Return the (x, y) coordinate for the center point of the cell that contains the specified text.  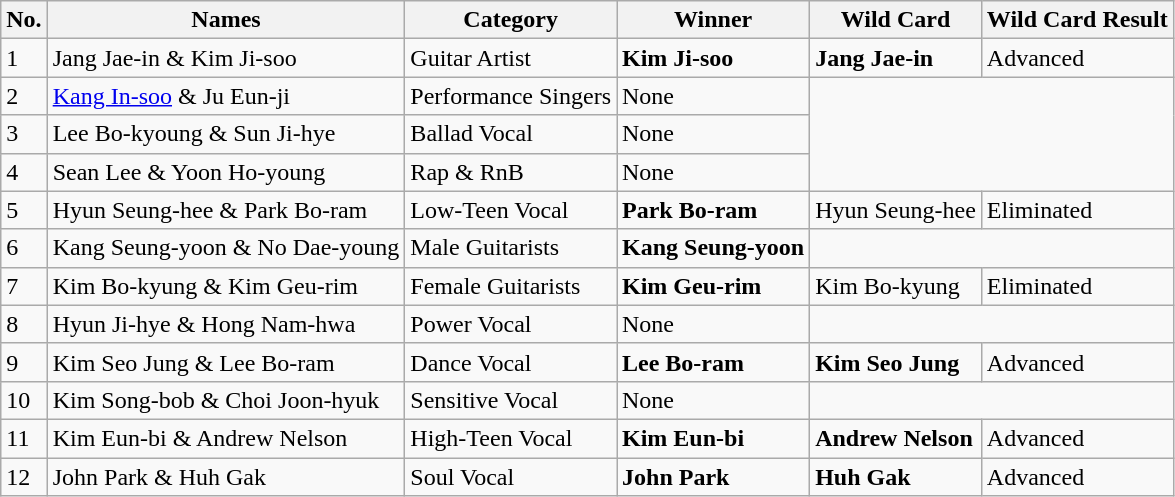
Hyun Ji-hye & Hong Nam-hwa (226, 324)
Male Guitarists (511, 248)
Jang Jae-in (896, 58)
9 (24, 362)
Hyun Seung-hee (896, 210)
Names (226, 20)
Rap & RnB (511, 172)
7 (24, 286)
John Park & Huh Gak (226, 477)
8 (24, 324)
Sean Lee & Yoon Ho-young (226, 172)
Wild Card (896, 20)
3 (24, 134)
12 (24, 477)
4 (24, 172)
High-Teen Vocal (511, 438)
Kang Seung-yoon & No Dae-young (226, 248)
Kim Seo Jung (896, 362)
No. (24, 20)
Kim Ji-soo (712, 58)
Kim Eun-bi & Andrew Nelson (226, 438)
Jang Jae-in & Kim Ji-soo (226, 58)
Kang In-soo & Ju Eun-ji (226, 96)
5 (24, 210)
Kang Seung-yoon (712, 248)
Wild Card Result (1077, 20)
Dance Vocal (511, 362)
Hyun Seung-hee & Park Bo-ram (226, 210)
1 (24, 58)
Power Vocal (511, 324)
Guitar Artist (511, 58)
Kim Geu-rim (712, 286)
11 (24, 438)
2 (24, 96)
Andrew Nelson (896, 438)
Kim Bo-kyung & Kim Geu-rim (226, 286)
Category (511, 20)
Performance Singers (511, 96)
Lee Bo-kyoung & Sun Ji-hye (226, 134)
Low-Teen Vocal (511, 210)
Kim Song-bob & Choi Joon-hyuk (226, 400)
Female Guitarists (511, 286)
Kim Seo Jung & Lee Bo-ram (226, 362)
6 (24, 248)
Kim Bo-kyung (896, 286)
Kim Eun-bi (712, 438)
John Park (712, 477)
Lee Bo-ram (712, 362)
10 (24, 400)
Sensitive Vocal (511, 400)
Park Bo-ram (712, 210)
Huh Gak (896, 477)
Winner (712, 20)
Ballad Vocal (511, 134)
Soul Vocal (511, 477)
